Determine the [X, Y] coordinate at the center of the cell enclosing the given text.  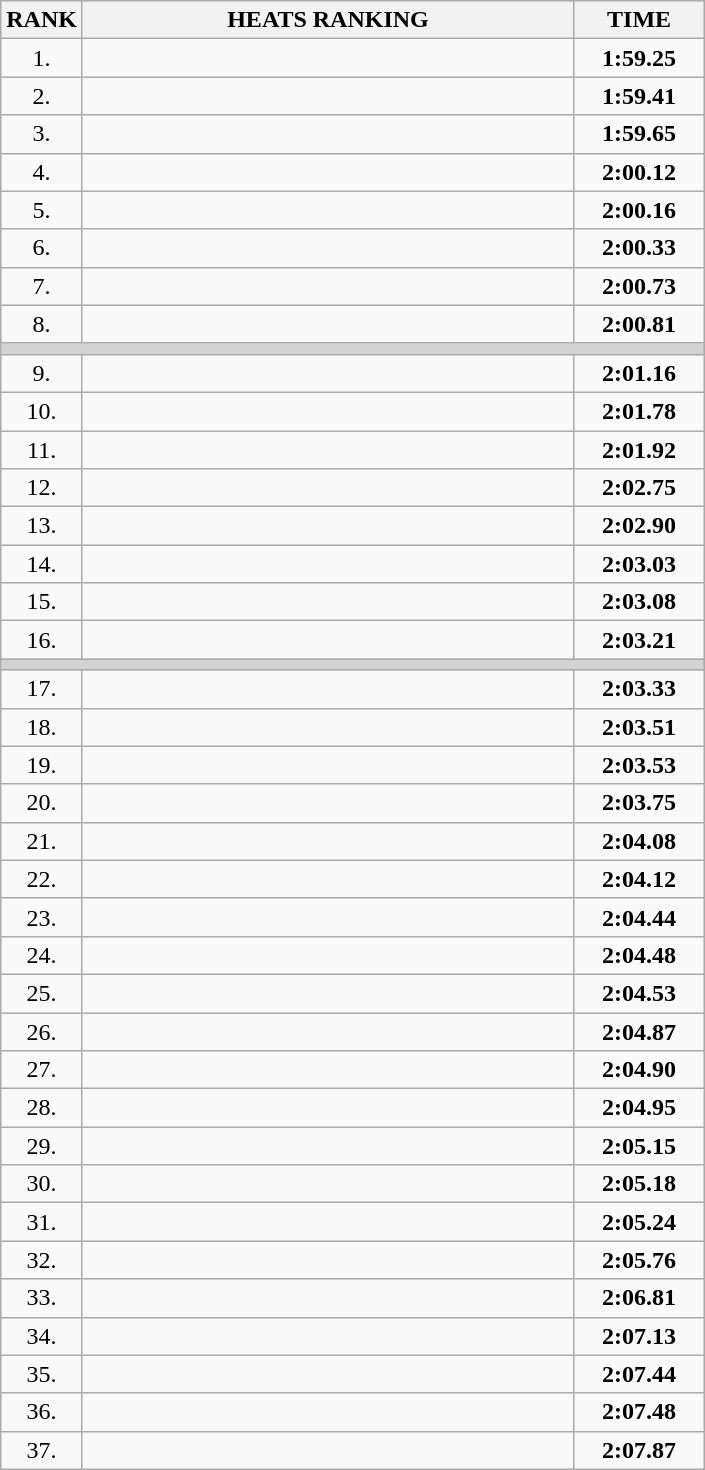
5. [42, 210]
2. [42, 96]
2:04.87 [640, 1031]
15. [42, 602]
27. [42, 1070]
2:03.75 [640, 803]
22. [42, 879]
1. [42, 58]
HEATS RANKING [328, 20]
24. [42, 955]
2:07.87 [640, 1450]
10. [42, 411]
2:07.48 [640, 1412]
2:06.81 [640, 1298]
2:02.90 [640, 526]
4. [42, 172]
12. [42, 488]
2:07.44 [640, 1374]
1:59.41 [640, 96]
2:03.03 [640, 564]
2:04.08 [640, 841]
2:04.95 [640, 1108]
2:00.81 [640, 324]
2:01.92 [640, 449]
2:01.16 [640, 373]
2:05.18 [640, 1184]
9. [42, 373]
1:59.65 [640, 134]
2:04.48 [640, 955]
11. [42, 449]
2:00.73 [640, 286]
14. [42, 564]
32. [42, 1260]
23. [42, 917]
8. [42, 324]
7. [42, 286]
2:00.16 [640, 210]
2:04.12 [640, 879]
6. [42, 248]
31. [42, 1222]
21. [42, 841]
2:05.76 [640, 1260]
18. [42, 727]
2:05.24 [640, 1222]
16. [42, 640]
3. [42, 134]
TIME [640, 20]
34. [42, 1336]
2:04.53 [640, 993]
13. [42, 526]
26. [42, 1031]
2:00.33 [640, 248]
2:03.21 [640, 640]
37. [42, 1450]
2:03.08 [640, 602]
19. [42, 765]
2:04.44 [640, 917]
2:05.15 [640, 1146]
RANK [42, 20]
1:59.25 [640, 58]
20. [42, 803]
2:01.78 [640, 411]
29. [42, 1146]
2:04.90 [640, 1070]
2:03.51 [640, 727]
30. [42, 1184]
2:07.13 [640, 1336]
28. [42, 1108]
2:00.12 [640, 172]
36. [42, 1412]
2:03.33 [640, 689]
33. [42, 1298]
2:02.75 [640, 488]
2:03.53 [640, 765]
17. [42, 689]
25. [42, 993]
35. [42, 1374]
